From the cell containing the given text, extract its center point as [X, Y] coordinate. 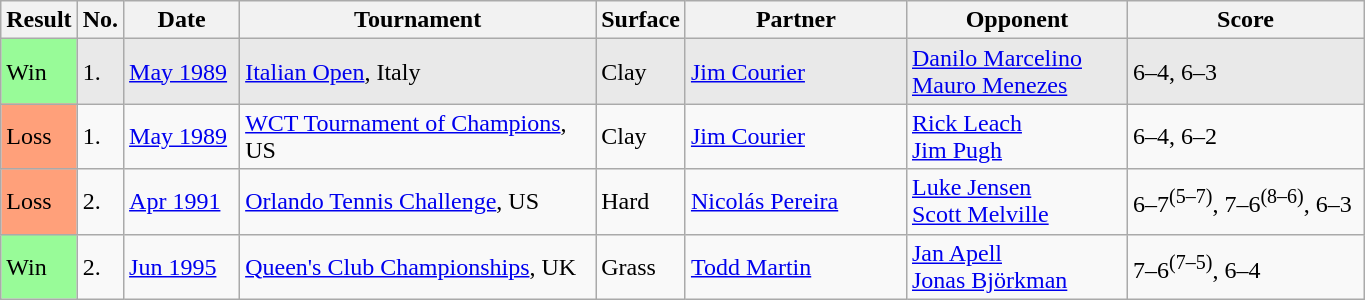
7–6(7–5), 6–4 [1246, 266]
Jan Apell Jonas Björkman [1016, 266]
Surface [641, 20]
No. [100, 20]
Opponent [1016, 20]
Apr 1991 [182, 202]
Jun 1995 [182, 266]
Hard [641, 202]
Nicolás Pereira [796, 202]
Luke Jensen Scott Melville [1016, 202]
WCT Tournament of Champions, US [418, 136]
Italian Open, Italy [418, 72]
Tournament [418, 20]
Date [182, 20]
Result [39, 20]
Danilo Marcelino Mauro Menezes [1016, 72]
Orlando Tennis Challenge, US [418, 202]
6–4, 6–3 [1246, 72]
Grass [641, 266]
6–4, 6–2 [1246, 136]
Queen's Club Championships, UK [418, 266]
Score [1246, 20]
Todd Martin [796, 266]
6–7(5–7), 7–6(8–6), 6–3 [1246, 202]
Rick Leach Jim Pugh [1016, 136]
Partner [796, 20]
